Identify which cell holds the provided text, then report its [x, y] central coordinate. 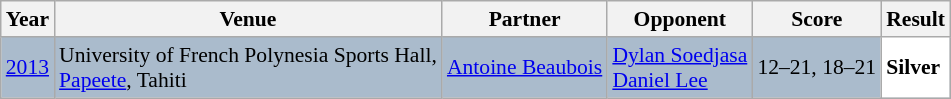
Dylan Soedjasa Daniel Lee [680, 68]
2013 [28, 68]
University of French Polynesia Sports Hall,Papeete, Tahiti [248, 68]
12–21, 18–21 [816, 68]
Partner [524, 19]
Year [28, 19]
Score [816, 19]
Result [916, 19]
Venue [248, 19]
Antoine Beaubois [524, 68]
Opponent [680, 19]
Silver [916, 68]
